Output the [X, Y] coordinate of the center of the cell containing the given text.  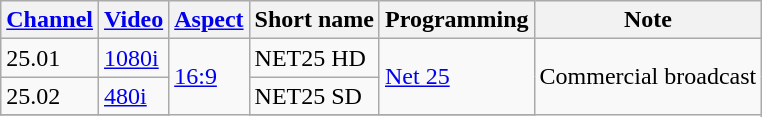
25.02 [50, 96]
16:9 [209, 77]
NET25 SD [314, 96]
Video [134, 20]
Note [648, 20]
NET25 HD [314, 58]
1080i [134, 58]
480i [134, 96]
Net 25 [456, 77]
25.01 [50, 58]
Commercial broadcast [648, 77]
Programming [456, 20]
Short name [314, 20]
Aspect [209, 20]
Channel [50, 20]
